Find where the given text appears and provide that cell's center as [X, Y] coordinate. 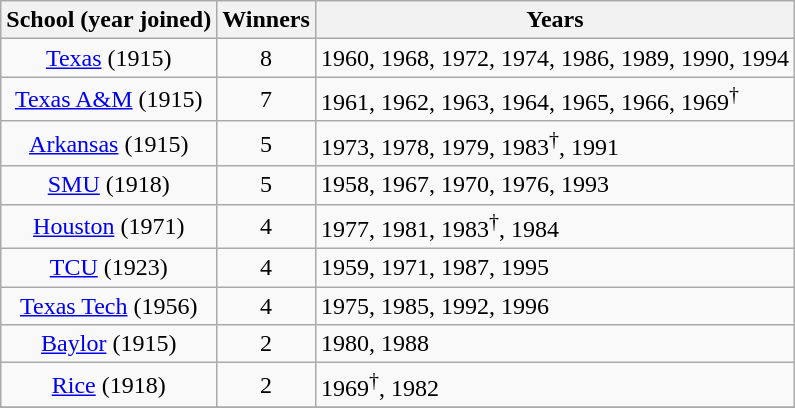
School (year joined) [109, 20]
7 [266, 100]
Baylor (1915) [109, 344]
1977, 1981, 1983†, 1984 [554, 226]
Arkansas (1915) [109, 144]
Years [554, 20]
Texas A&M (1915) [109, 100]
Winners [266, 20]
Rice (1918) [109, 386]
Texas Tech (1956) [109, 306]
Texas (1915) [109, 58]
SMU (1918) [109, 185]
1969†, 1982 [554, 386]
1959, 1971, 1987, 1995 [554, 268]
8 [266, 58]
1958, 1967, 1970, 1976, 1993 [554, 185]
Houston (1971) [109, 226]
1973, 1978, 1979, 1983†, 1991 [554, 144]
1960, 1968, 1972, 1974, 1986, 1989, 1990, 1994 [554, 58]
TCU (1923) [109, 268]
1961, 1962, 1963, 1964, 1965, 1966, 1969† [554, 100]
1980, 1988 [554, 344]
1975, 1985, 1992, 1996 [554, 306]
